Output the (x, y) coordinate of the center of the cell containing the given text.  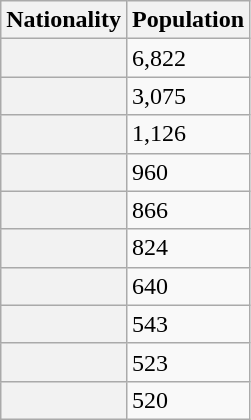
6,822 (188, 58)
520 (188, 400)
960 (188, 172)
824 (188, 248)
1,126 (188, 134)
866 (188, 210)
543 (188, 324)
Population (188, 20)
640 (188, 286)
3,075 (188, 96)
523 (188, 362)
Nationality (64, 20)
